Locate the cell with the specified text and output its [x, y] center coordinate. 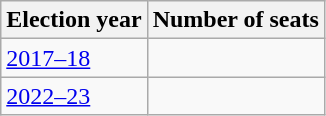
Number of seats [236, 20]
Election year [74, 20]
2017–18 [74, 58]
2022–23 [74, 96]
